Output the (X, Y) coordinate of the center of the cell containing the given text.  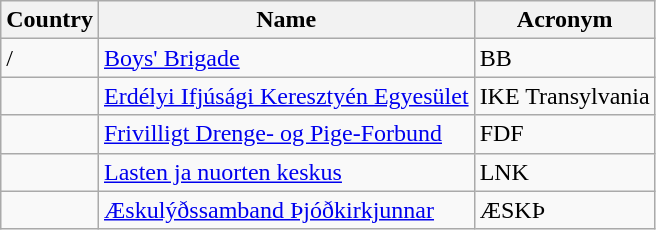
IKE Transylvania (564, 96)
Name (286, 20)
Æskulýðssamband Þjóðkirkjunnar (286, 210)
Boys' Brigade (286, 58)
Frivilligt Drenge- og Pige-Forbund (286, 134)
Country (50, 20)
/ (50, 58)
Lasten ja nuorten keskus (286, 172)
ÆSKÞ (564, 210)
FDF (564, 134)
BB (564, 58)
Erdélyi Ifjúsági Keresztyén Egyesület (286, 96)
LNK (564, 172)
Acronym (564, 20)
